Capture the cell that displays the provided text and extract its (x, y) central coordinate. 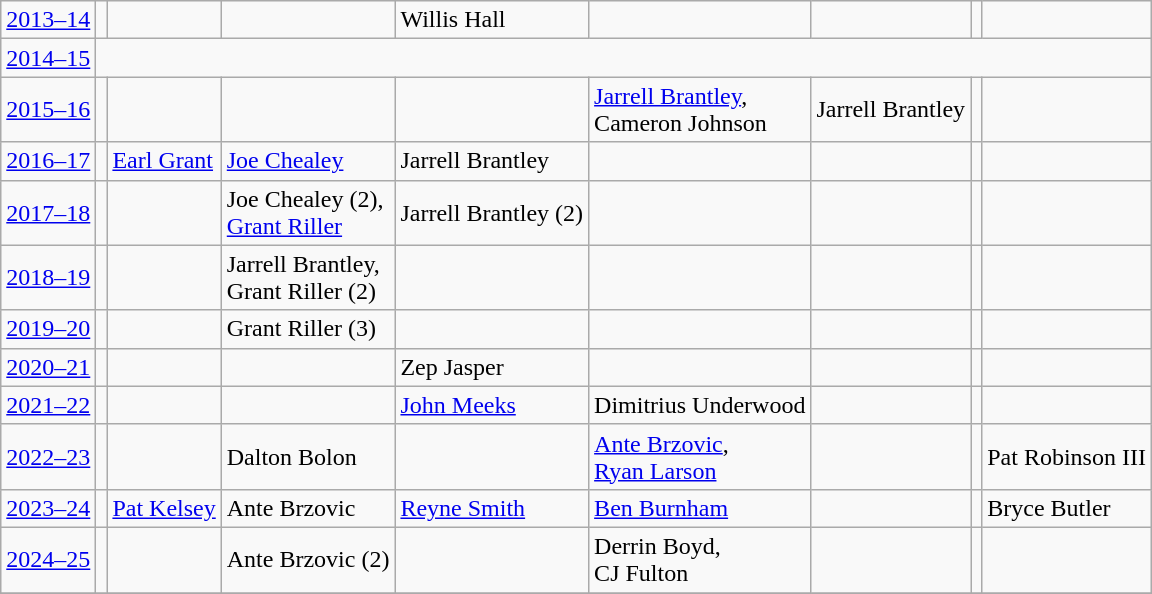
2022–23 (48, 456)
Ante Brzovic (2) (308, 560)
Willis Hall (492, 20)
2023–24 (48, 508)
Ante Brzovic,Ryan Larson (700, 456)
2017–18 (48, 212)
2020–21 (48, 367)
Jarrell Brantley (2) (492, 212)
Pat Kelsey (164, 508)
Joe Chealey (308, 161)
Dimitrius Underwood (700, 405)
Zep Jasper (492, 367)
2015–16 (48, 110)
2014–15 (48, 58)
Derrin Boyd,CJ Fulton (700, 560)
Jarrell Brantley,Cameron Johnson (700, 110)
Grant Riller (3) (308, 329)
2018–19 (48, 278)
Ben Burnham (700, 508)
2016–17 (48, 161)
Joe Chealey (2),Grant Riller (308, 212)
2024–25 (48, 560)
John Meeks (492, 405)
Earl Grant (164, 161)
Dalton Bolon (308, 456)
Jarrell Brantley,Grant Riller (2) (308, 278)
Bryce Butler (1067, 508)
Reyne Smith (492, 508)
2019–20 (48, 329)
2021–22 (48, 405)
2013–14 (48, 20)
Ante Brzovic (308, 508)
Pat Robinson III (1067, 456)
